Find where the given text appears and provide that cell's center as (x, y) coordinate. 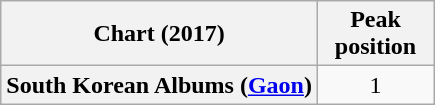
South Korean Albums (Gaon) (160, 85)
Chart (2017) (160, 34)
Peakposition (375, 34)
1 (375, 85)
